Find where the given text appears and provide that cell's center as (x, y) coordinate. 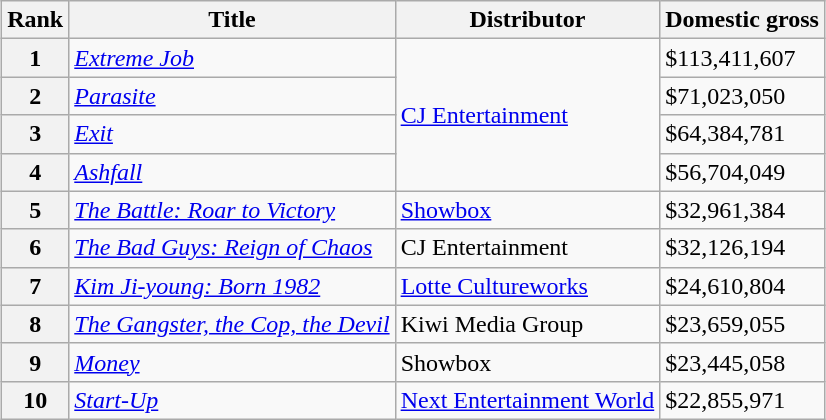
$64,384,781 (742, 134)
$23,445,058 (742, 362)
1 (36, 58)
The Battle: Roar to Victory (232, 210)
5 (36, 210)
Rank (36, 20)
$22,855,971 (742, 400)
$56,704,049 (742, 172)
Title (232, 20)
Start-Up (232, 400)
$24,610,804 (742, 286)
Extreme Job (232, 58)
Exit (232, 134)
9 (36, 362)
$32,126,194 (742, 248)
$23,659,055 (742, 324)
4 (36, 172)
Domestic gross (742, 20)
Parasite (232, 96)
$113,411,607 (742, 58)
$71,023,050 (742, 96)
2 (36, 96)
Lotte Cultureworks (528, 286)
8 (36, 324)
3 (36, 134)
10 (36, 400)
Kim Ji-young: Born 1982 (232, 286)
Distributor (528, 20)
Ashfall (232, 172)
Kiwi Media Group (528, 324)
The Gangster, the Cop, the Devil (232, 324)
7 (36, 286)
The Bad Guys: Reign of Chaos (232, 248)
6 (36, 248)
Money (232, 362)
$32,961,384 (742, 210)
Next Entertainment World (528, 400)
